For the text-containing cell, return its midpoint in (X, Y) coordinate format. 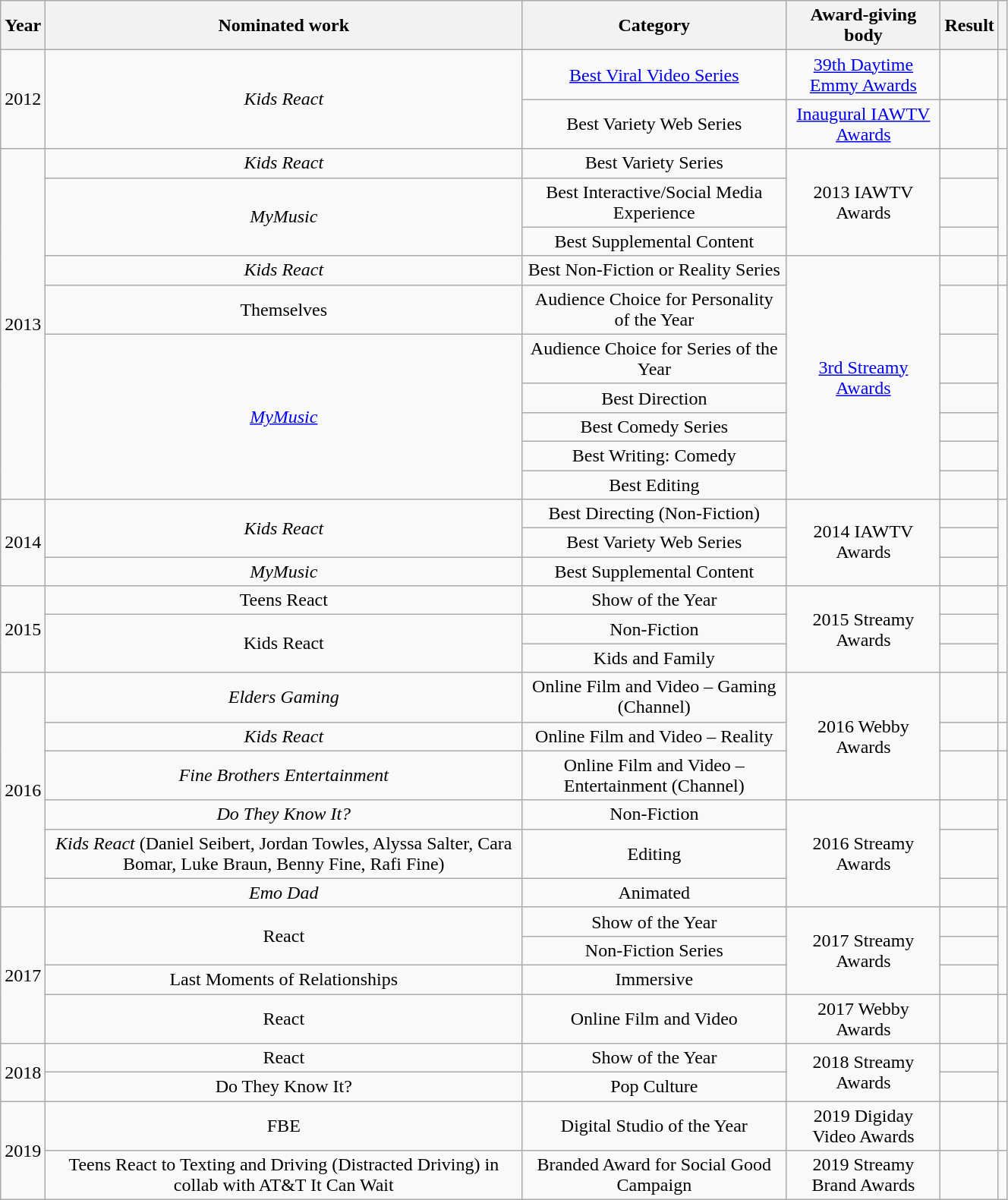
Non-Fiction Series (654, 950)
2014 (23, 543)
Kids React (Daniel Seibert, Jordan Towles, Alyssa Salter, Cara Bomar, Luke Braun, Benny Fine, Rafi Fine) (284, 853)
Best Interactive/Social Media Experience (654, 202)
Year (23, 26)
2019 (23, 1151)
Branded Award for Social Good Campaign (654, 1175)
Editing (654, 853)
2019 Streamy Brand Awards (864, 1175)
Category (654, 26)
Elders Gaming (284, 697)
2016 (23, 789)
Online Film and Video – Reality (654, 736)
2015 Streamy Awards (864, 629)
Pop Culture (654, 1087)
Last Moments of Relationships (284, 979)
Result (969, 26)
Emo Dad (284, 893)
Kids and Family (654, 658)
2016 Webby Awards (864, 736)
Inaugural IAWTV Awards (864, 124)
Best Writing: Comedy (654, 455)
2018 Streamy Awards (864, 1072)
2017 (23, 975)
Best Direction (654, 398)
2017 Webby Awards (864, 1019)
Fine Brothers Entertainment (284, 776)
2014 IAWTV Awards (864, 543)
39th Daytime Emmy Awards (864, 74)
Best Directing (Non-Fiction) (654, 514)
Best Comedy Series (654, 427)
Award-giving body (864, 26)
Best Variety Series (654, 163)
Online Film and Video – Entertainment (Channel) (654, 776)
Nominated work (284, 26)
Online Film and Video – Gaming (Channel) (654, 697)
2017 Streamy Awards (864, 950)
2018 (23, 1072)
FBE (284, 1126)
Teens React to Texting and Driving (Distracted Driving) in collab with AT&T It Can Wait (284, 1175)
Audience Choice for Personality of the Year (654, 310)
Best Non-Fiction or Reality Series (654, 270)
Animated (654, 893)
Digital Studio of the Year (654, 1126)
Online Film and Video (654, 1019)
2013 (23, 324)
2012 (23, 99)
Audience Choice for Series of the Year (654, 358)
2016 Streamy Awards (864, 853)
Best Viral Video Series (654, 74)
Themselves (284, 310)
2015 (23, 629)
2019 Digiday Video Awards (864, 1126)
Teens React (284, 600)
Immersive (654, 979)
3rd Streamy Awards (864, 377)
Best Editing (654, 485)
2013 IAWTV Awards (864, 202)
